Determine the [x, y] coordinate at the center of the cell enclosing the given text.  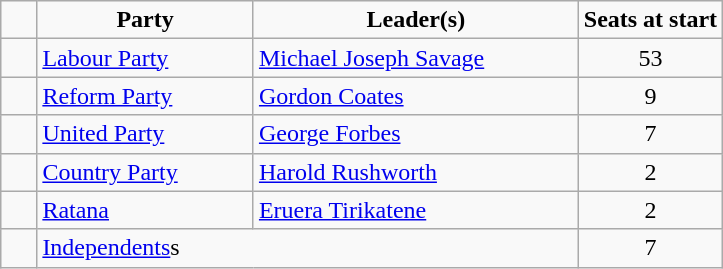
Michael Joseph Savage [416, 58]
Independentss [308, 248]
Eruera Tirikatene [416, 210]
George Forbes [416, 134]
Ratana [146, 210]
Seats at start [650, 20]
Harold Rushworth [416, 172]
Party [146, 20]
Country Party [146, 172]
53 [650, 58]
Gordon Coates [416, 96]
United Party [146, 134]
Leader(s) [416, 20]
9 [650, 96]
Labour Party [146, 58]
Reform Party [146, 96]
